Return the [X, Y] coordinate for the center point of the cell that contains the specified text.  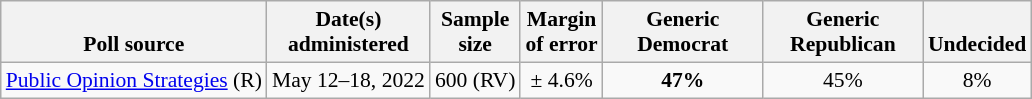
47% [683, 80]
Marginof error [561, 32]
GenericDemocrat [683, 32]
Poll source [134, 32]
Undecided [977, 32]
Date(s)administered [348, 32]
May 12–18, 2022 [348, 80]
± 4.6% [561, 80]
GenericRepublican [843, 32]
8% [977, 80]
Public Opinion Strategies (R) [134, 80]
600 (RV) [476, 80]
45% [843, 80]
Samplesize [476, 32]
